Detect which cell encompasses the target text, then output its (x, y) center coordinate. 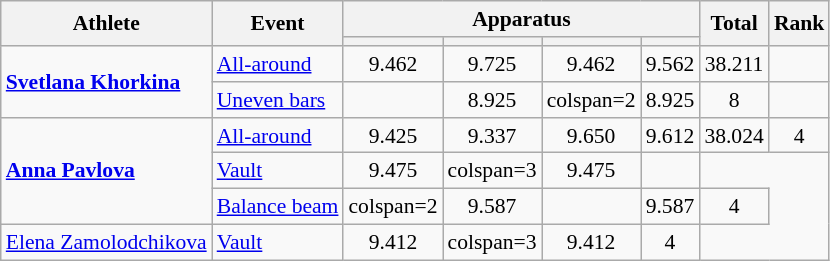
9.562 (670, 64)
Balance beam (278, 207)
Svetlana Khorkina (106, 82)
9.650 (592, 136)
Anna Pavlova (106, 172)
Apparatus (521, 19)
9.725 (492, 64)
Elena Zamolodchikova (106, 243)
8 (734, 100)
9.612 (670, 136)
9.425 (392, 136)
Total (734, 24)
Uneven bars (278, 100)
9.337 (492, 136)
Athlete (106, 24)
Rank (800, 24)
Event (278, 24)
38.211 (734, 64)
38.024 (734, 136)
